Search for the cell housing the specified text and yield its [X, Y] center coordinate. 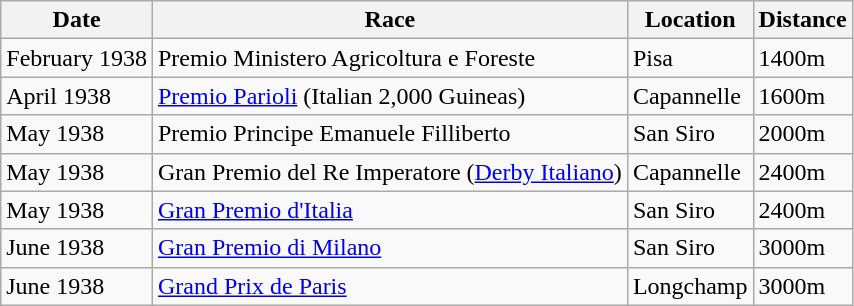
Location [690, 20]
Gran Premio del Re Imperatore (Derby Italiano) [390, 172]
Premio Ministero Agricoltura e Foreste [390, 58]
Distance [802, 20]
Gran Premio d'Italia [390, 210]
Grand Prix de Paris [390, 286]
February 1938 [77, 58]
2000m [802, 134]
Premio Principe Emanuele Filliberto [390, 134]
Premio Parioli (Italian 2,000 Guineas) [390, 96]
1400m [802, 58]
Date [77, 20]
Pisa [690, 58]
April 1938 [77, 96]
1600m [802, 96]
Gran Premio di Milano [390, 248]
Race [390, 20]
Longchamp [690, 286]
